Output the (X, Y) coordinate of the center of the cell containing the given text.  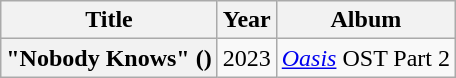
Oasis OST Part 2 (366, 58)
Year (246, 20)
2023 (246, 58)
Title (109, 20)
Album (366, 20)
"Nobody Knows" () (109, 58)
